Return the (x, y) coordinate for the center point of the cell that contains the specified text.  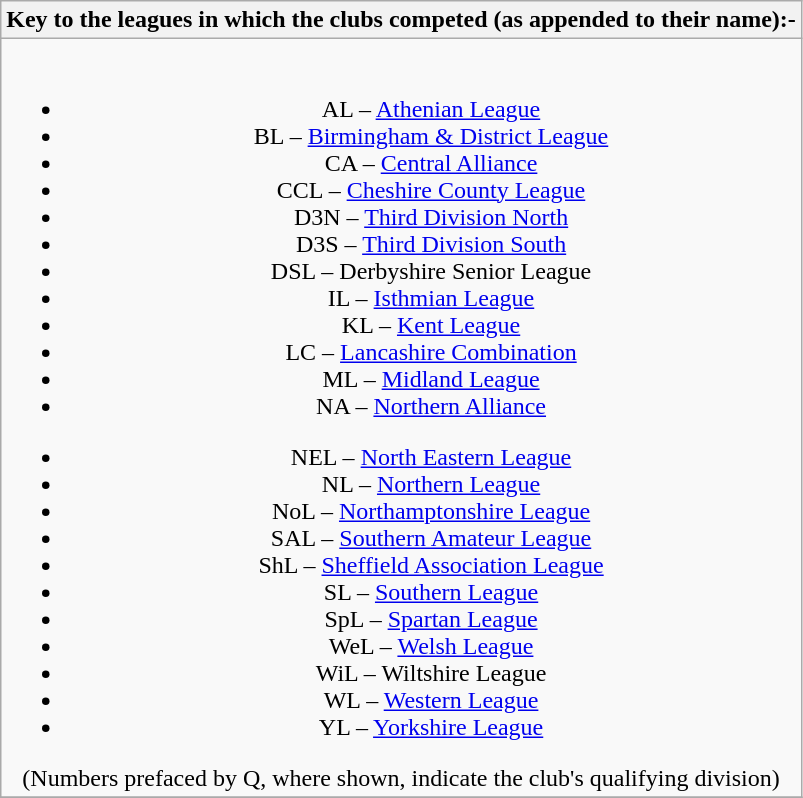
Key to the leagues in which the clubs competed (as appended to their name):- (402, 20)
